Provide the (x, y) coordinate of the cell's center where the given text is located.  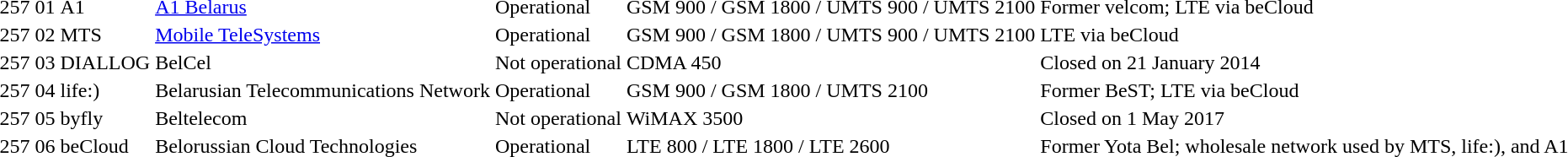
CDMA 450 (830, 62)
03 (45, 62)
GSM 900 / GSM 1800 / UMTS 2100 (830, 90)
Belarusian Telecommunications Network (323, 90)
MTS (105, 35)
04 (45, 90)
BelCel (323, 62)
GSM 900 / GSM 1800 / UMTS 900 / UMTS 2100 (830, 35)
WiMAX 3500 (830, 118)
byfly (105, 118)
Mobile TeleSystems (323, 35)
05 (45, 118)
DIALLOG (105, 62)
life:) (105, 90)
02 (45, 35)
Beltelecom (323, 118)
